Locate the cell with the specified text and output its [x, y] center coordinate. 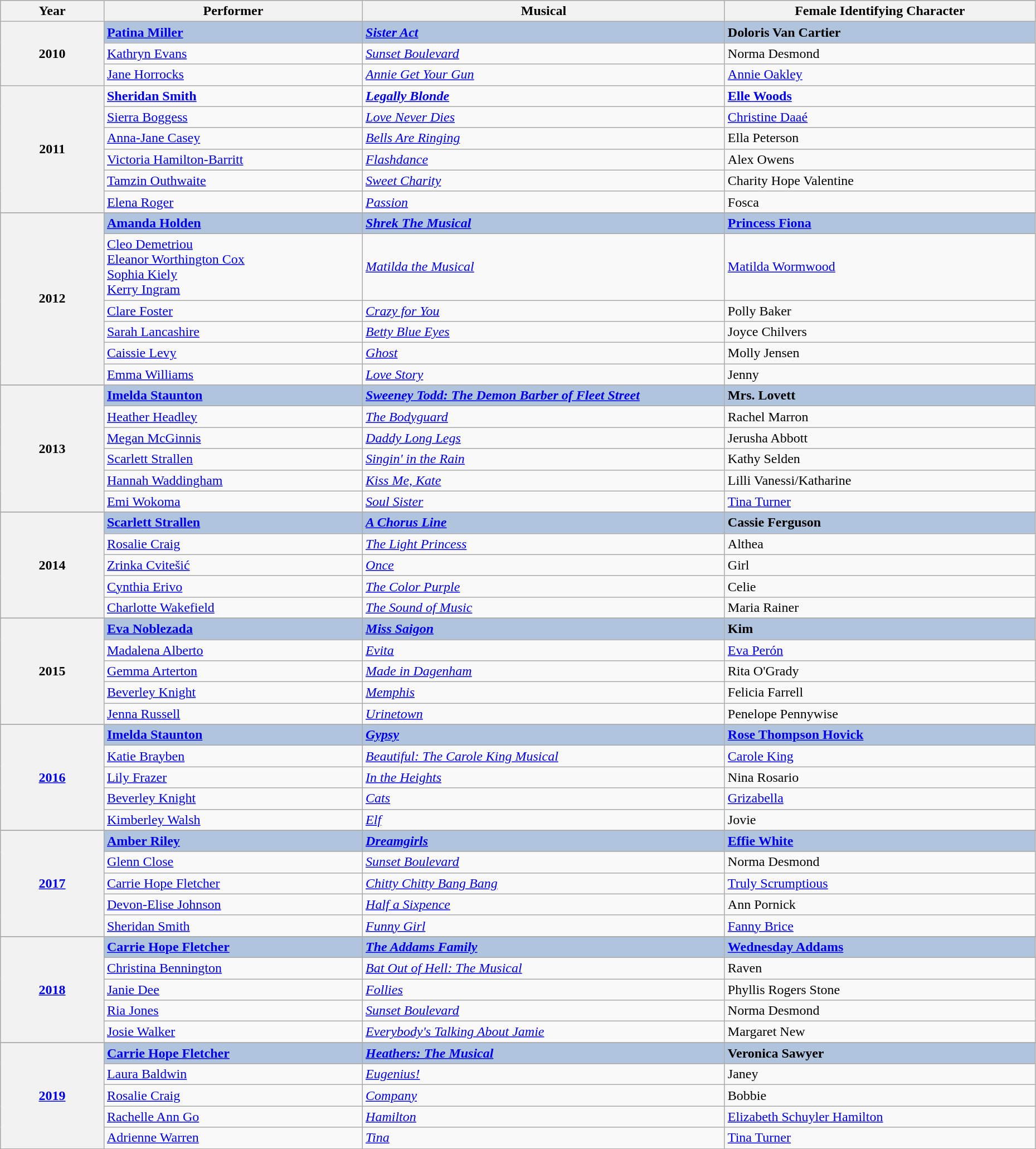
Patina Miller [233, 32]
Elf [544, 820]
Elena Roger [233, 202]
Emma Williams [233, 374]
Alex Owens [879, 159]
Jenna Russell [233, 714]
Annie Get Your Gun [544, 75]
2019 [52, 1096]
Jerusha Abbott [879, 438]
Christina Bennington [233, 968]
Heathers: The Musical [544, 1053]
Hannah Waddingham [233, 480]
Kim [879, 629]
Rose Thompson Hovick [879, 735]
Joyce Chilvers [879, 332]
Grizabella [879, 799]
Memphis [544, 693]
Matilda Wormwood [879, 266]
Gypsy [544, 735]
Zrinka Cvitešić [233, 565]
Laura Baldwin [233, 1074]
Amber Riley [233, 841]
Kathryn Evans [233, 53]
The Light Princess [544, 544]
Cleo Demetriou Eleanor Worthington Cox Sophia Kiely Kerry Ingram [233, 266]
The Addams Family [544, 947]
Girl [879, 565]
Veronica Sawyer [879, 1053]
Follies [544, 989]
Victoria Hamilton-Barritt [233, 159]
Wednesday Addams [879, 947]
Fosca [879, 202]
2010 [52, 53]
Matilda the Musical [544, 266]
Devon-Elise Johnson [233, 904]
2016 [52, 777]
Felicia Farrell [879, 693]
Sister Act [544, 32]
Lilli Vanessi/Katharine [879, 480]
Celie [879, 586]
Tina [544, 1138]
Amanda Holden [233, 223]
Katie Brayben [233, 756]
Gemma Arterton [233, 671]
Annie Oakley [879, 75]
Mrs. Lovett [879, 396]
Janie Dee [233, 989]
Eugenius! [544, 1074]
Miss Saigon [544, 629]
Evita [544, 650]
Jovie [879, 820]
Jane Horrocks [233, 75]
Ella Peterson [879, 138]
Althea [879, 544]
Kathy Selden [879, 459]
Bells Are Ringing [544, 138]
Singin' in the Rain [544, 459]
Beautiful: The Carole King Musical [544, 756]
Everybody's Talking About Jamie [544, 1032]
Performer [233, 11]
Sweet Charity [544, 181]
Polly Baker [879, 310]
Rachel Marron [879, 417]
Year [52, 11]
Kimberley Walsh [233, 820]
Soul Sister [544, 502]
Rachelle Ann Go [233, 1117]
Charlotte Wakefield [233, 607]
Josie Walker [233, 1032]
The Sound of Music [544, 607]
Passion [544, 202]
Cynthia Erivo [233, 586]
Bat Out of Hell: The Musical [544, 968]
Eva Noblezada [233, 629]
Female Identifying Character [879, 11]
Flashdance [544, 159]
Christine Daaé [879, 117]
Phyllis Rogers Stone [879, 989]
Adrienne Warren [233, 1138]
Dreamgirls [544, 841]
Cats [544, 799]
Megan McGinnis [233, 438]
Elle Woods [879, 96]
Shrek The Musical [544, 223]
2014 [52, 565]
Effie White [879, 841]
Love Story [544, 374]
Love Never Dies [544, 117]
Molly Jensen [879, 353]
Kiss Me, Kate [544, 480]
Company [544, 1096]
Margaret New [879, 1032]
Ghost [544, 353]
Bobbie [879, 1096]
Betty Blue Eyes [544, 332]
Truly Scrumptious [879, 883]
Penelope Pennywise [879, 714]
Maria Rainer [879, 607]
Cassie Ferguson [879, 523]
2017 [52, 883]
The Color Purple [544, 586]
Nina Rosario [879, 777]
Legally Blonde [544, 96]
Rita O'Grady [879, 671]
Ann Pornick [879, 904]
Eva Perón [879, 650]
Clare Foster [233, 310]
Emi Wokoma [233, 502]
Jenny [879, 374]
Glenn Close [233, 862]
2011 [52, 149]
Sierra Boggess [233, 117]
Chitty Chitty Bang Bang [544, 883]
2015 [52, 671]
Ria Jones [233, 1011]
2013 [52, 449]
Sarah Lancashire [233, 332]
Once [544, 565]
A Chorus Line [544, 523]
Daddy Long Legs [544, 438]
Doloris Van Cartier [879, 32]
The Bodyguard [544, 417]
Princess Fiona [879, 223]
Crazy for You [544, 310]
Urinetown [544, 714]
Lily Frazer [233, 777]
2018 [52, 989]
Charity Hope Valentine [879, 181]
Musical [544, 11]
Made in Dagenham [544, 671]
Carole King [879, 756]
Funny Girl [544, 926]
2012 [52, 299]
Janey [879, 1074]
Elizabeth Schuyler Hamilton [879, 1117]
Tamzin Outhwaite [233, 181]
Fanny Brice [879, 926]
Anna-Jane Casey [233, 138]
Caissie Levy [233, 353]
Half a Sixpence [544, 904]
Madalena Alberto [233, 650]
Sweeney Todd: The Demon Barber of Fleet Street [544, 396]
Hamilton [544, 1117]
Raven [879, 968]
In the Heights [544, 777]
Heather Headley [233, 417]
